Capture the cell that displays the provided text and extract its (X, Y) central coordinate. 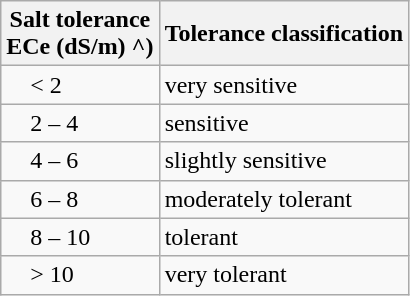
6 – 8 (80, 199)
8 – 10 (80, 237)
tolerant (284, 237)
> 10 (80, 275)
2 – 4 (80, 123)
slightly sensitive (284, 161)
very tolerant (284, 275)
4 – 6 (80, 161)
moderately tolerant (284, 199)
Tolerance classification (284, 34)
< 2 (80, 85)
very sensitive (284, 85)
sensitive (284, 123)
Salt tolerance ECe (dS/m) ^) (80, 34)
